Provide the [x, y] coordinate of the cell's center where the given text is located.  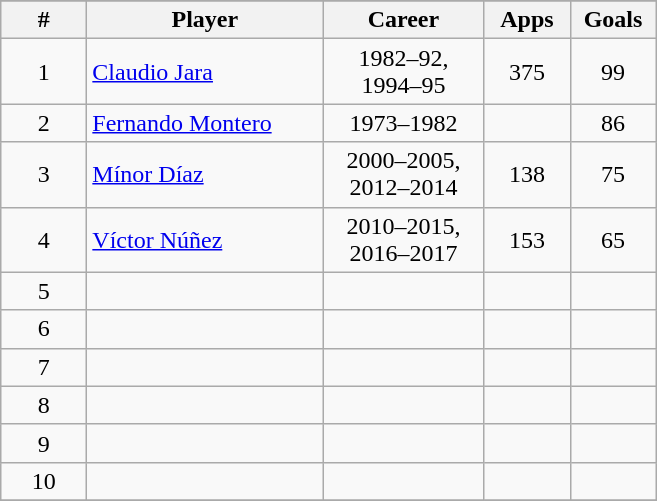
# [44, 20]
1973–1982 [404, 123]
2000–2005, 2012–2014 [404, 174]
65 [613, 240]
Mínor Díaz [205, 174]
138 [527, 174]
1 [44, 72]
86 [613, 123]
2010–2015, 2016–2017 [404, 240]
7 [44, 367]
99 [613, 72]
375 [527, 72]
Claudio Jara [205, 72]
1982–92, 1994–95 [404, 72]
153 [527, 240]
75 [613, 174]
6 [44, 329]
Fernando Montero [205, 123]
Víctor Núñez [205, 240]
4 [44, 240]
9 [44, 443]
3 [44, 174]
2 [44, 123]
Goals [613, 20]
8 [44, 405]
5 [44, 291]
Apps [527, 20]
Player [205, 20]
10 [44, 481]
Career [404, 20]
